Capture the cell that displays the provided text and extract its [x, y] central coordinate. 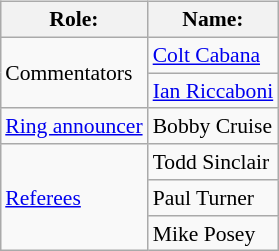
Colt Cabana [214, 55]
Referees [74, 198]
Paul Turner [214, 198]
Role: [74, 20]
Bobby Cruise [214, 126]
Commentators [74, 72]
Name: [214, 20]
Mike Posey [214, 233]
Ian Riccaboni [214, 91]
Todd Sinclair [214, 162]
Ring announcer [74, 126]
